Extract the (x, y) coordinate from the center of the cell holding the provided text.  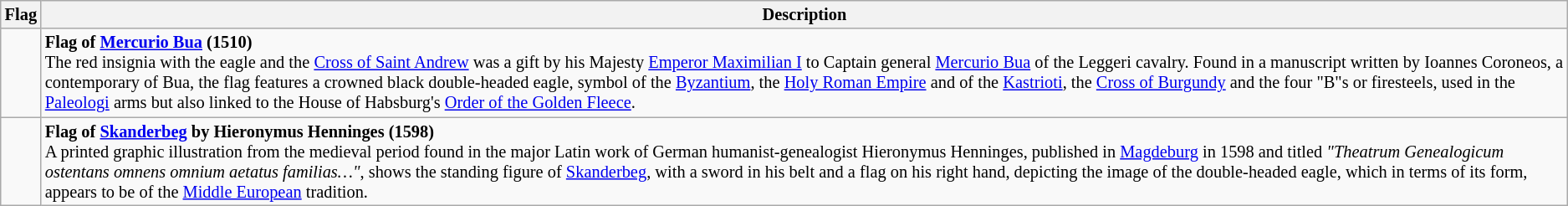
Flag (21, 14)
Description (804, 14)
